For the text-containing cell, return its midpoint in [X, Y] coordinate format. 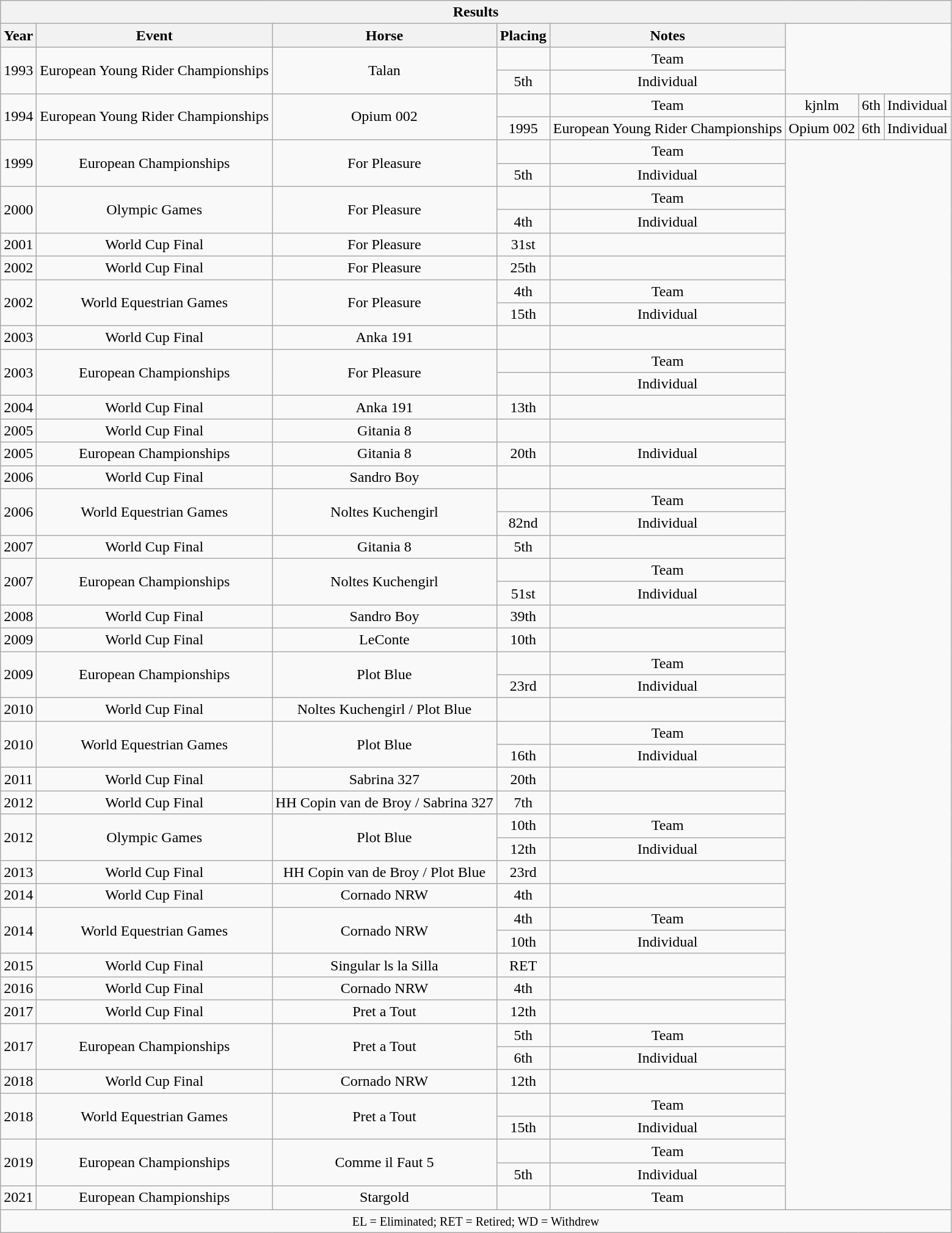
39th [523, 616]
1999 [18, 163]
kjnlm [822, 105]
Sabrina 327 [385, 779]
Talan [385, 70]
2016 [18, 988]
1993 [18, 70]
2011 [18, 779]
2001 [18, 244]
2021 [18, 1198]
Comme il Faut 5 [385, 1163]
Results [476, 12]
1994 [18, 117]
2008 [18, 616]
31st [523, 244]
2004 [18, 407]
Placing [523, 35]
LeConte [385, 639]
Stargold [385, 1198]
EL = Eliminated; RET = Retired; WD = Withdrew [476, 1221]
2000 [18, 209]
7th [523, 802]
82nd [523, 523]
2019 [18, 1163]
2013 [18, 872]
16th [523, 756]
Noltes Kuchengirl / Plot Blue [385, 710]
51st [523, 593]
HH Copin van de Broy / Sabrina 327 [385, 802]
25th [523, 267]
Notes [667, 35]
Singular ls la Silla [385, 965]
13th [523, 407]
RET [523, 965]
Event [154, 35]
Year [18, 35]
Horse [385, 35]
2015 [18, 965]
1995 [523, 128]
HH Copin van de Broy / Plot Blue [385, 872]
